Locate the cell with the specified text and output its (x, y) center coordinate. 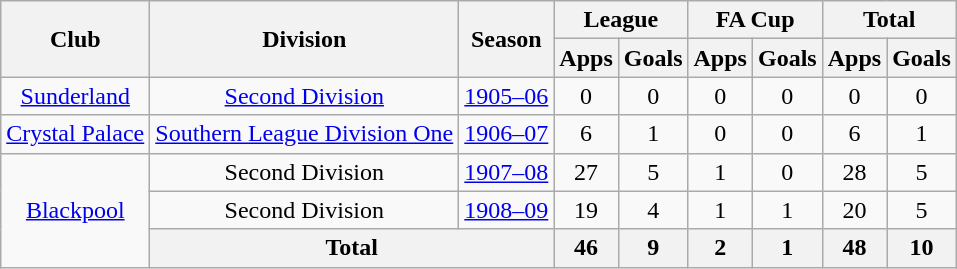
10 (922, 248)
20 (854, 210)
2 (720, 248)
19 (586, 210)
1905–06 (506, 96)
1908–09 (506, 210)
FA Cup (755, 20)
27 (586, 172)
Season (506, 39)
Club (76, 39)
Blackpool (76, 210)
Sunderland (76, 96)
1906–07 (506, 134)
Southern League Division One (304, 134)
League (621, 20)
28 (854, 172)
9 (653, 248)
48 (854, 248)
4 (653, 210)
Crystal Palace (76, 134)
1907–08 (506, 172)
46 (586, 248)
Division (304, 39)
